Pinpoint the cell where the given text exists, returning its (x, y) midpoint coordinate. 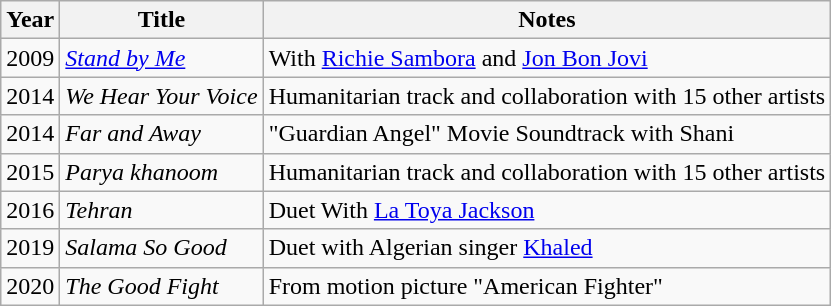
2016 (30, 210)
2009 (30, 58)
Duet With La Toya Jackson (547, 210)
Far and Away (162, 134)
We Hear Your Voice (162, 96)
Parya khanoom (162, 172)
2019 (30, 248)
Duet with Algerian singer Khaled (547, 248)
"Guardian Angel" Movie Soundtrack with Shani (547, 134)
With Richie Sambora and Jon Bon Jovi (547, 58)
Stand by Me (162, 58)
Tehran (162, 210)
Title (162, 20)
The Good Fight (162, 286)
Salama So Good (162, 248)
2020 (30, 286)
2015 (30, 172)
From motion picture "American Fighter" (547, 286)
Year (30, 20)
Notes (547, 20)
